Scan for the cell matching the given text and deliver its [x, y] coordinate at center. 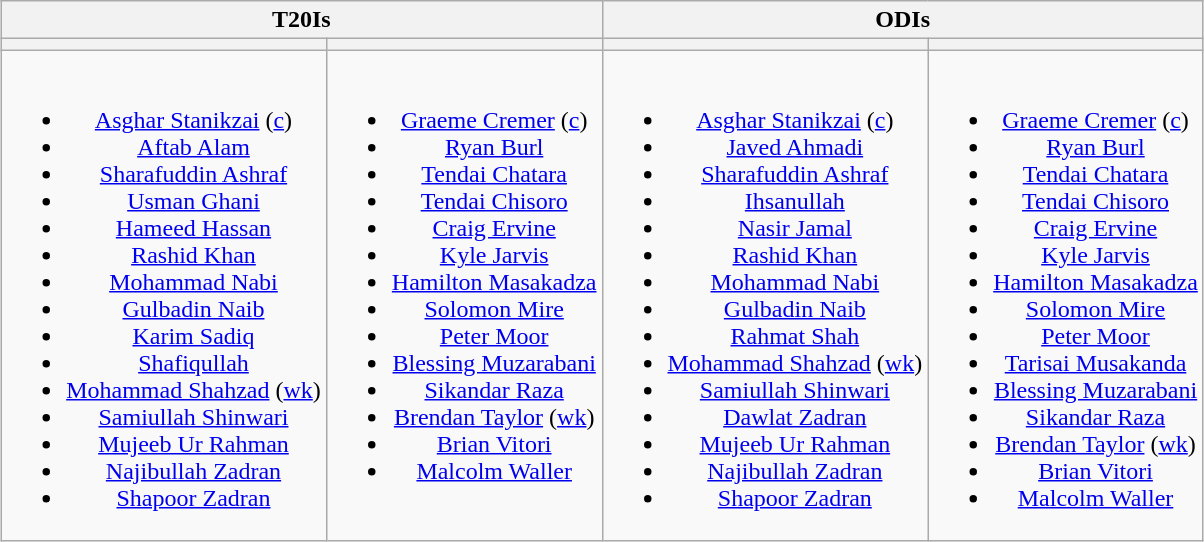
T20Is [302, 20]
ODIs [902, 20]
